From the cell containing the given text, extract its center point as [x, y] coordinate. 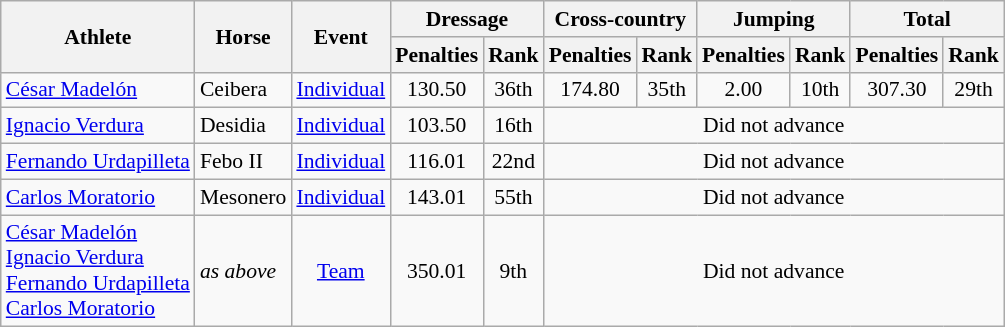
César Madelón [98, 90]
Jumping [774, 19]
Cross-country [620, 19]
174.80 [590, 90]
55th [514, 197]
307.30 [896, 90]
Horse [243, 36]
Fernando Urdapilleta [98, 162]
2.00 [744, 90]
Mesonero [243, 197]
Febo II [243, 162]
Ignacio Verdura [98, 126]
Ceibera [243, 90]
103.50 [436, 126]
Team [340, 271]
29th [974, 90]
36th [514, 90]
143.01 [436, 197]
130.50 [436, 90]
Athlete [98, 36]
9th [514, 271]
César Madelón Ignacio Verdura Fernando Urdapilleta Carlos Moratorio [98, 271]
Event [340, 36]
35th [666, 90]
10th [820, 90]
as above [243, 271]
22nd [514, 162]
350.01 [436, 271]
Total [926, 19]
116.01 [436, 162]
16th [514, 126]
Carlos Moratorio [98, 197]
Dressage [466, 19]
Desidia [243, 126]
